Identify which cell holds the provided text, then report its (x, y) central coordinate. 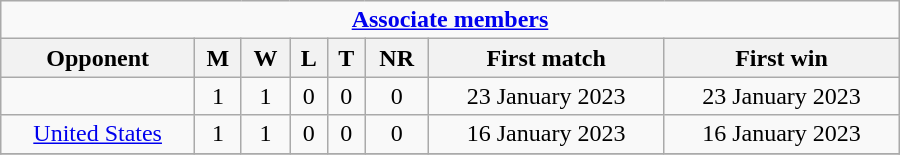
T (346, 58)
United States (98, 134)
W (266, 58)
First match (546, 58)
First win (782, 58)
NR (396, 58)
M (218, 58)
L (309, 58)
Associate members (450, 20)
Opponent (98, 58)
